For the text-containing cell, return its midpoint in [X, Y] coordinate format. 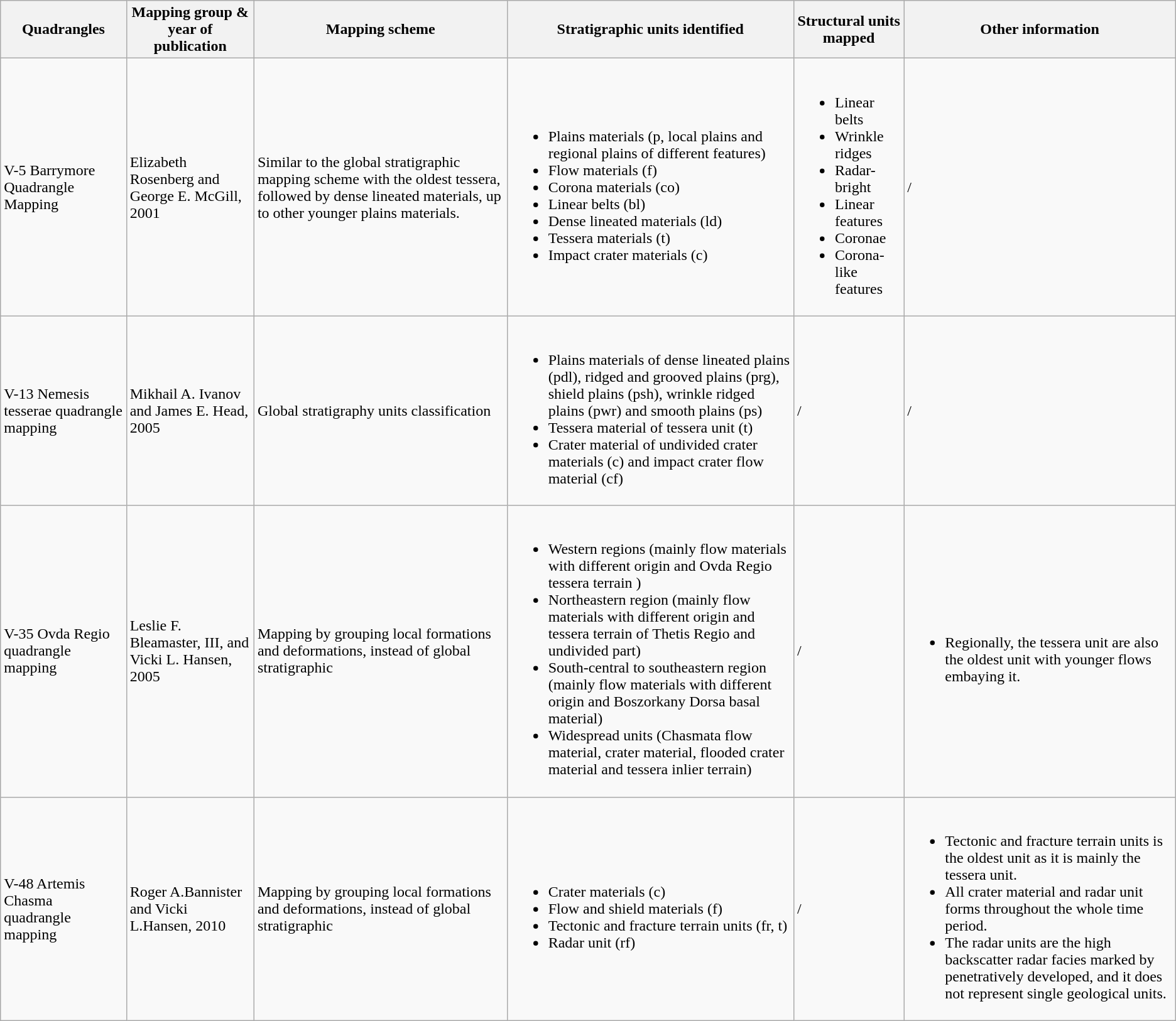
Leslie F. Bleamaster, III, and Vicki L. Hansen, 2005 [190, 651]
Crater materials (c)Flow and shield materials (f)Tectonic and fracture terrain units (fr, t)Radar unit (rf) [650, 909]
Linear beltsWrinkle ridgesRadar-brightLinear featuresCoronaeCorona-like features [848, 187]
Global stratigraphy units classification [381, 411]
Roger A.Bannister and Vicki L.Hansen, 2010 [190, 909]
V-13 Nemesis tesserae quadrangle mapping [63, 411]
Mapping scheme [381, 30]
V-35 Ovda Regio quadrangle mapping [63, 651]
Mapping group & year of publication [190, 30]
V-48 Artemis Chasma quadrangle mapping [63, 909]
Regionally, the tessera unit are also the oldest unit with younger flows embaying it. [1040, 651]
Quadrangles [63, 30]
V-5 Barrymore Quadrangle Mapping [63, 187]
Stratigraphic units identified [650, 30]
Elizabeth Rosenberg and George E. McGill, 2001 [190, 187]
Structural units mapped [848, 30]
Other information [1040, 30]
Mikhail A. Ivanov and James E. Head, 2005 [190, 411]
